Return (X, Y) of the center of cell containing provided text 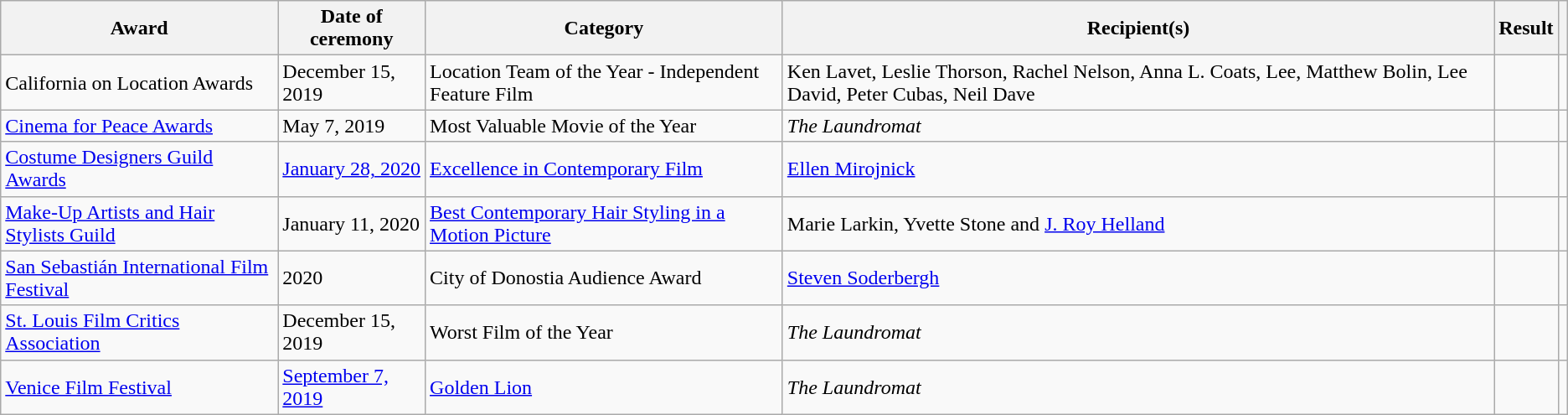
Date of ceremony (352, 29)
January 28, 2020 (352, 169)
Golden Lion (605, 387)
San Sebastián International Film Festival (139, 278)
Steven Soderbergh (1137, 278)
Cinema for Peace Awards (139, 126)
September 7, 2019 (352, 387)
California on Location Awards (139, 82)
Excellence in Contemporary Film (605, 169)
May 7, 2019 (352, 126)
Location Team of the Year - Independent Feature Film (605, 82)
Result (1526, 29)
Category (605, 29)
Best Contemporary Hair Styling in a Motion Picture (605, 223)
Venice Film Festival (139, 387)
January 11, 2020 (352, 223)
City of Donostia Audience Award (605, 278)
St. Louis Film Critics Association (139, 332)
Make-Up Artists and Hair Stylists Guild (139, 223)
Marie Larkin, Yvette Stone and J. Roy Helland (1137, 223)
Ken Lavet, Leslie Thorson, Rachel Nelson, Anna L. Coats, Lee, Matthew Bolin, Lee David, Peter Cubas, Neil Dave (1137, 82)
Award (139, 29)
Most Valuable Movie of the Year (605, 126)
2020 (352, 278)
Costume Designers Guild Awards (139, 169)
Recipient(s) (1137, 29)
Ellen Mirojnick (1137, 169)
Worst Film of the Year (605, 332)
